Detect which cell encompasses the target text, then output its [X, Y] center coordinate. 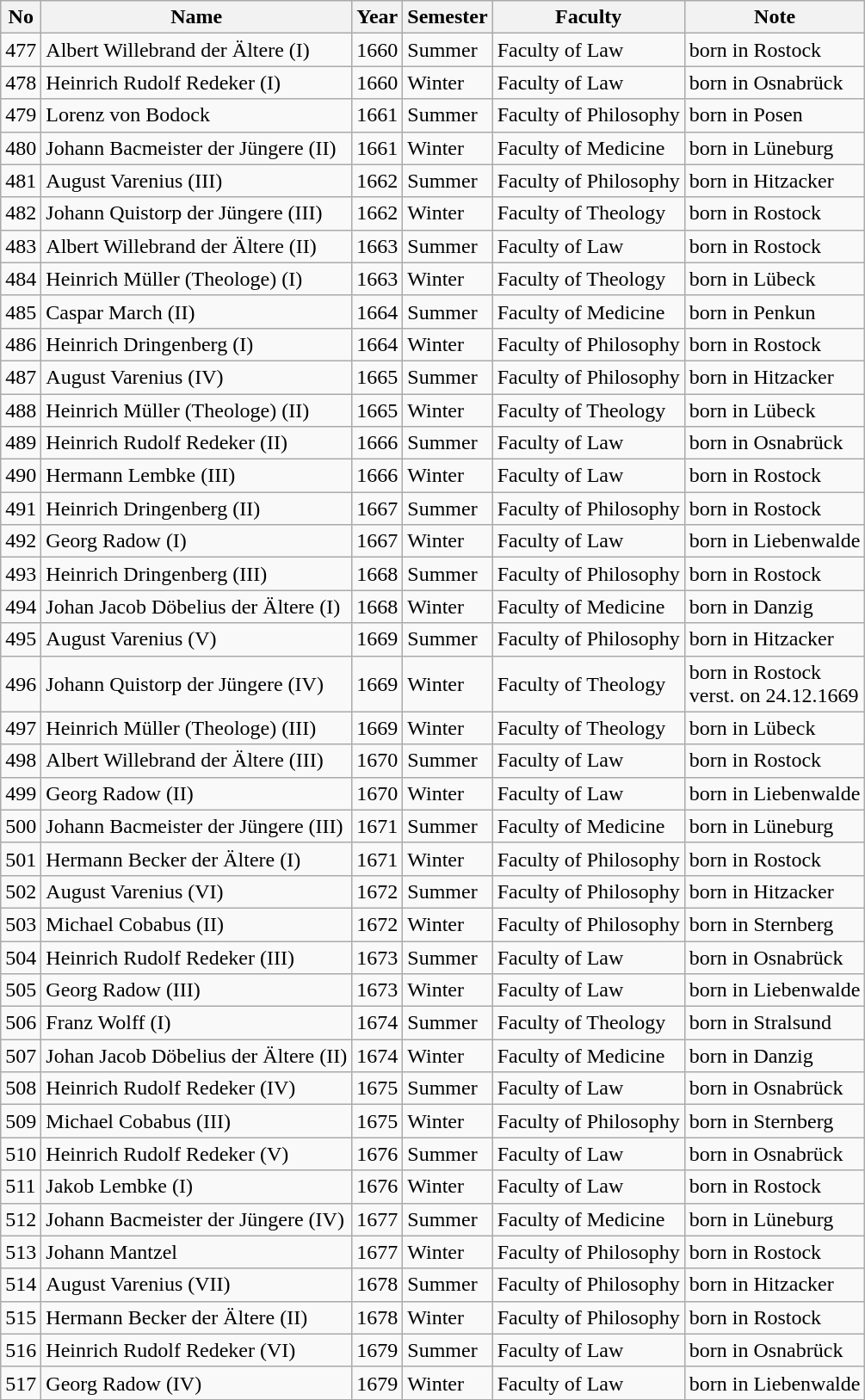
509 [21, 1121]
Johan Jacob Döbelius der Ältere (I) [196, 607]
Johann Bacmeister der Jüngere (IV) [196, 1219]
Johann Bacmeister der Jüngere (II) [196, 148]
491 [21, 509]
Georg Radow (II) [196, 793]
Georg Radow (III) [196, 990]
514 [21, 1285]
483 [21, 246]
Hermann Lembke (III) [196, 476]
513 [21, 1252]
516 [21, 1350]
Jakob Lembke (I) [196, 1187]
488 [21, 410]
493 [21, 574]
500 [21, 826]
482 [21, 213]
496 [21, 683]
508 [21, 1089]
Lorenz von Bodock [196, 115]
No [21, 17]
477 [21, 50]
480 [21, 148]
Heinrich Rudolf Redeker (III) [196, 958]
Georg Radow (IV) [196, 1383]
Heinrich Rudolf Redeker (II) [196, 443]
Year [377, 17]
Heinrich Dringenberg (II) [196, 509]
485 [21, 311]
Heinrich Rudolf Redeker (IV) [196, 1089]
515 [21, 1317]
512 [21, 1219]
486 [21, 344]
August Varenius (IV) [196, 377]
481 [21, 181]
Heinrich Müller (Theologe) (III) [196, 728]
Johann Quistorp der Jüngere (IV) [196, 683]
Albert Willebrand der Ältere (II) [196, 246]
506 [21, 1023]
Michael Cobabus (II) [196, 924]
Heinrich Müller (Theologe) (I) [196, 279]
Heinrich Rudolf Redeker (I) [196, 83]
born in Stralsund [775, 1023]
August Varenius (V) [196, 639]
Semester [448, 17]
495 [21, 639]
501 [21, 859]
505 [21, 990]
Hermann Becker der Ältere (I) [196, 859]
born in Penkun [775, 311]
502 [21, 891]
Johan Jacob Döbelius der Ältere (II) [196, 1056]
Heinrich Dringenberg (III) [196, 574]
Heinrich Dringenberg (I) [196, 344]
August Varenius (VII) [196, 1285]
503 [21, 924]
born in Rostockverst. on 24.12.1669 [775, 683]
507 [21, 1056]
Johann Quistorp der Jüngere (III) [196, 213]
504 [21, 958]
Caspar March (II) [196, 311]
Johann Mantzel [196, 1252]
487 [21, 377]
Heinrich Rudolf Redeker (V) [196, 1154]
498 [21, 761]
510 [21, 1154]
Heinrich Rudolf Redeker (VI) [196, 1350]
Johann Bacmeister der Jüngere (III) [196, 826]
494 [21, 607]
484 [21, 279]
Albert Willebrand der Ältere (I) [196, 50]
497 [21, 728]
Georg Radow (I) [196, 541]
Note [775, 17]
Franz Wolff (I) [196, 1023]
489 [21, 443]
478 [21, 83]
Faculty [589, 17]
Heinrich Müller (Theologe) (II) [196, 410]
492 [21, 541]
490 [21, 476]
Albert Willebrand der Ältere (III) [196, 761]
August Varenius (VI) [196, 891]
born in Posen [775, 115]
Michael Cobabus (III) [196, 1121]
479 [21, 115]
511 [21, 1187]
August Varenius (III) [196, 181]
Name [196, 17]
Hermann Becker der Ältere (II) [196, 1317]
499 [21, 793]
517 [21, 1383]
